Return [X, Y] of the center of cell containing provided text 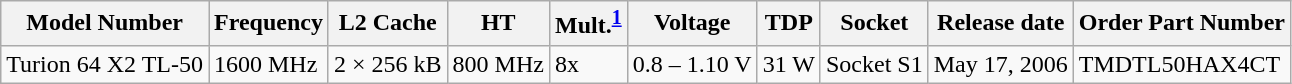
0.8 – 1.10 V [692, 64]
Release date [1000, 24]
HT [498, 24]
Turion 64 X2 TL-50 [105, 64]
Socket [874, 24]
TMDTL50HAX4CT [1182, 64]
Frequency [268, 24]
Voltage [692, 24]
Model Number [105, 24]
L2 Cache [388, 24]
2 × 256 kB [388, 64]
Order Part Number [1182, 24]
8x [588, 64]
1600 MHz [268, 64]
800 MHz [498, 64]
Socket S1 [874, 64]
May 17, 2006 [1000, 64]
31 W [788, 64]
TDP [788, 24]
Mult.1 [588, 24]
